Detect which cell encompasses the target text, then output its (x, y) center coordinate. 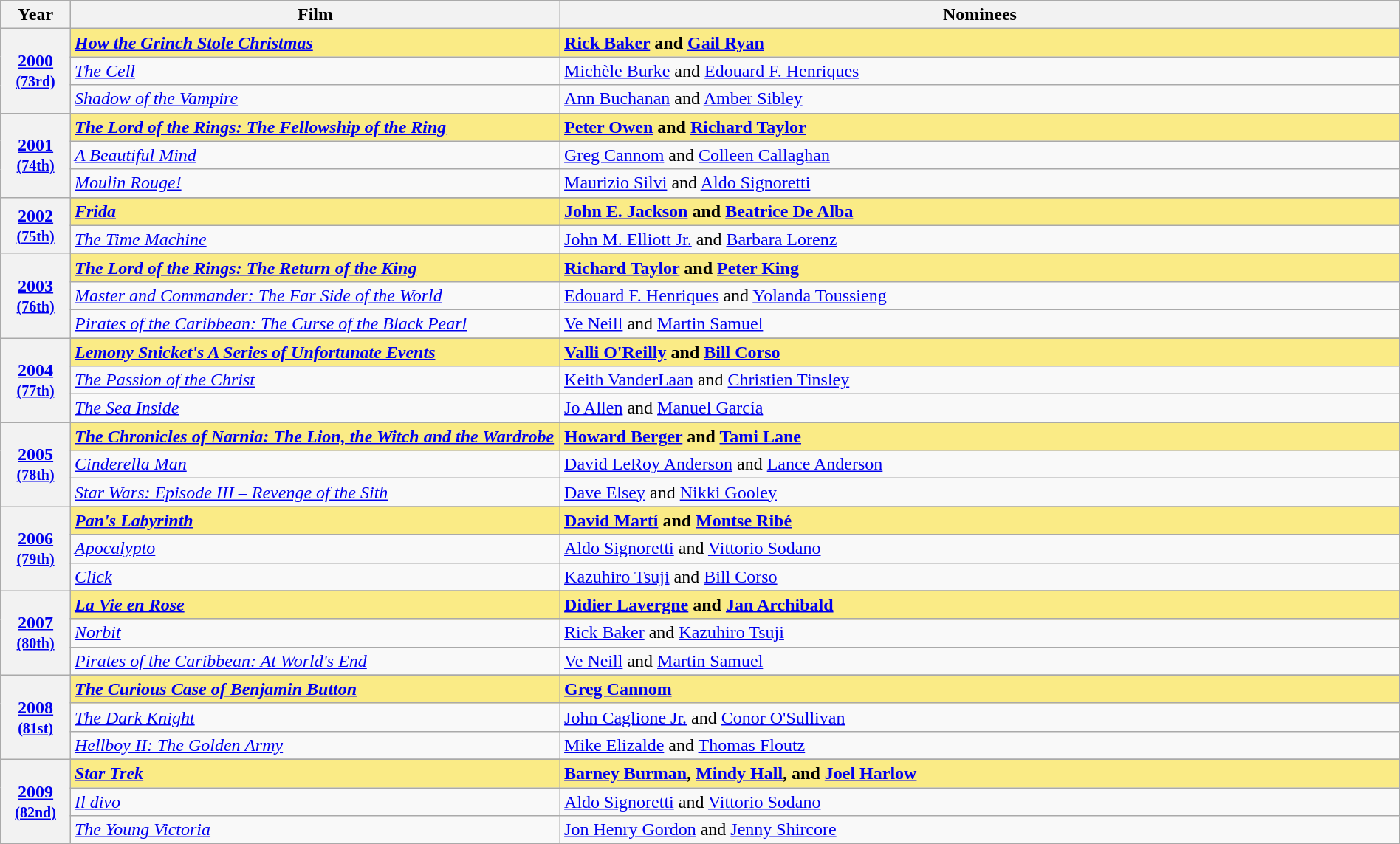
Jon Henry Gordon and Jenny Shircore (981, 830)
John Caglione Jr. and Conor O'Sullivan (981, 717)
Peter Owen and Richard Taylor (981, 127)
Nominees (981, 15)
Film (315, 15)
The Lord of the Rings: The Fellowship of the Ring (315, 127)
Kazuhiro Tsuji and Bill Corso (981, 577)
Norbit (315, 633)
How the Grinch Stole Christmas (315, 43)
Howard Berger and Tami Lane (981, 436)
The Lord of the Rings: The Return of the King (315, 267)
Jo Allen and Manuel García (981, 408)
The Passion of the Christ (315, 380)
The Dark Knight (315, 717)
Star Wars: Episode III – Revenge of the Sith (315, 493)
A Beautiful Mind (315, 155)
Frida (315, 211)
Didier Lavergne and Jan Archibald (981, 605)
David LeRoy Anderson and Lance Anderson (981, 464)
Hellboy II: The Golden Army (315, 745)
2002(75th) (35, 225)
Dave Elsey and Nikki Gooley (981, 493)
Apocalypto (315, 549)
The Time Machine (315, 239)
2003(76th) (35, 295)
Maurizio Silvi and Aldo Signoretti (981, 183)
Lemony Snicket's A Series of Unfortunate Events (315, 352)
Year (35, 15)
Greg Cannom and Colleen Callaghan (981, 155)
La Vie en Rose (315, 605)
The Young Victoria (315, 830)
Il divo (315, 801)
David Martí and Montse Ribé (981, 521)
The Sea Inside (315, 408)
Star Trek (315, 773)
Mike Elizalde and Thomas Floutz (981, 745)
2000(73rd) (35, 71)
2009(82nd) (35, 801)
Moulin Rouge! (315, 183)
Cinderella Man (315, 464)
Pan's Labyrinth (315, 521)
John M. Elliott Jr. and Barbara Lorenz (981, 239)
Edouard F. Henriques and Yolanda Toussieng (981, 295)
Barney Burman, Mindy Hall, and Joel Harlow (981, 773)
Ann Buchanan and Amber Sibley (981, 99)
John E. Jackson and Beatrice De Alba (981, 211)
Pirates of the Caribbean: At World's End (315, 661)
2004(77th) (35, 380)
Rick Baker and Gail Ryan (981, 43)
Greg Cannom (981, 689)
2005(78th) (35, 464)
2006(79th) (35, 549)
2008(81st) (35, 717)
Master and Commander: The Far Side of the World (315, 295)
Pirates of the Caribbean: The Curse of the Black Pearl (315, 323)
Richard Taylor and Peter King (981, 267)
Click (315, 577)
Keith VanderLaan and Christien Tinsley (981, 380)
The Chronicles of Narnia: The Lion, the Witch and the Wardrobe (315, 436)
Shadow of the Vampire (315, 99)
The Cell (315, 71)
Michèle Burke and Edouard F. Henriques (981, 71)
The Curious Case of Benjamin Button (315, 689)
Valli O'Reilly and Bill Corso (981, 352)
Rick Baker and Kazuhiro Tsuji (981, 633)
2001(74th) (35, 155)
2007(80th) (35, 633)
